Return the (x, y) coordinate for the center point of the cell that contains the specified text.  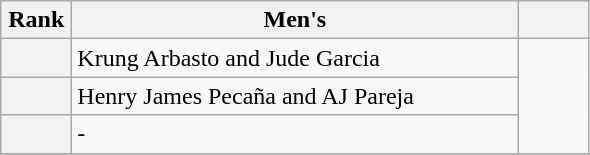
Henry James Pecaña and AJ Pareja (295, 96)
- (295, 134)
Krung Arbasto and Jude Garcia (295, 58)
Men's (295, 20)
Rank (36, 20)
